Find where the given text appears and provide that cell's center as [x, y] coordinate. 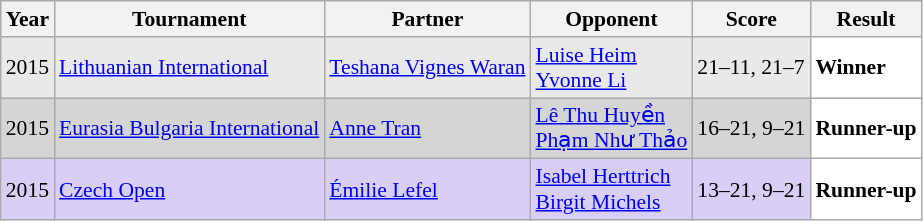
Tournament [189, 19]
Opponent [612, 19]
16–21, 9–21 [751, 128]
13–21, 9–21 [751, 190]
Winner [866, 68]
21–11, 21–7 [751, 68]
Émilie Lefel [427, 190]
Lithuanian International [189, 68]
Czech Open [189, 190]
Partner [427, 19]
Year [28, 19]
Result [866, 19]
Score [751, 19]
Lê Thu Huyền Phạm Như Thảo [612, 128]
Isabel Herttrich Birgit Michels [612, 190]
Luise Heim Yvonne Li [612, 68]
Anne Tran [427, 128]
Teshana Vignes Waran [427, 68]
Eurasia Bulgaria International [189, 128]
